Return the [x, y] coordinate for the center point of the cell that contains the specified text.  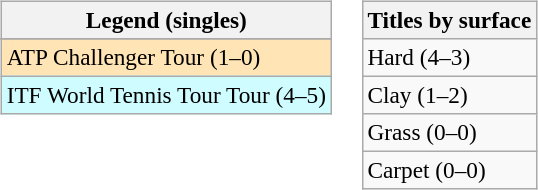
ITF World Tennis Tour Tour (4–5) [166, 95]
ATP Challenger Tour (1–0) [166, 57]
Carpet (0–0) [450, 171]
Hard (4–3) [450, 57]
Titles by surface [450, 20]
Grass (0–0) [450, 133]
Clay (1–2) [450, 95]
Legend (singles) [166, 20]
